Detect which cell encompasses the target text, then output its [X, Y] center coordinate. 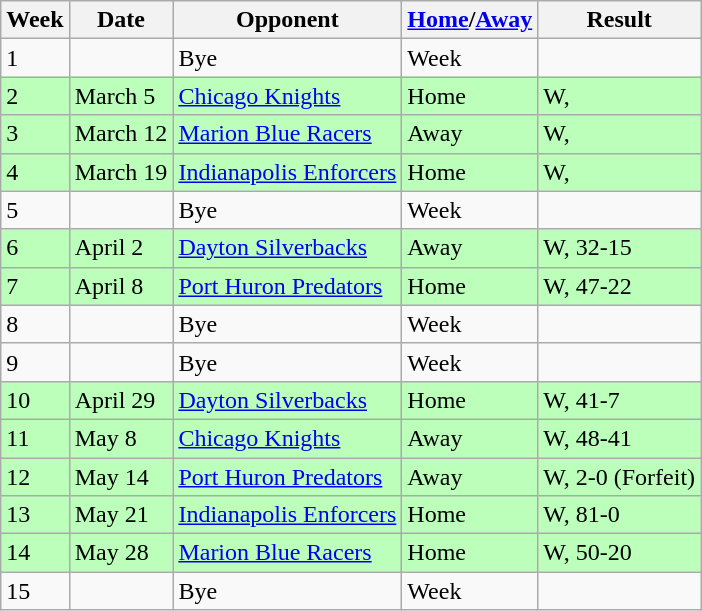
W, 48-41 [620, 438]
3 [35, 134]
May 21 [121, 515]
13 [35, 515]
W, 2-0 (Forfeit) [620, 477]
12 [35, 477]
May 8 [121, 438]
5 [35, 210]
April 8 [121, 286]
March 12 [121, 134]
15 [35, 591]
W, 32-15 [620, 248]
Result [620, 20]
March 5 [121, 96]
Home/Away [470, 20]
9 [35, 362]
March 19 [121, 172]
14 [35, 553]
7 [35, 286]
April 29 [121, 400]
10 [35, 400]
1 [35, 58]
11 [35, 438]
Date [121, 20]
W, 50-20 [620, 553]
2 [35, 96]
W, 41-7 [620, 400]
4 [35, 172]
W, 47-22 [620, 286]
April 2 [121, 248]
Opponent [288, 20]
6 [35, 248]
May 14 [121, 477]
May 28 [121, 553]
8 [35, 324]
W, 81-0 [620, 515]
